Pinpoint the cell where the given text exists, returning its [X, Y] midpoint coordinate. 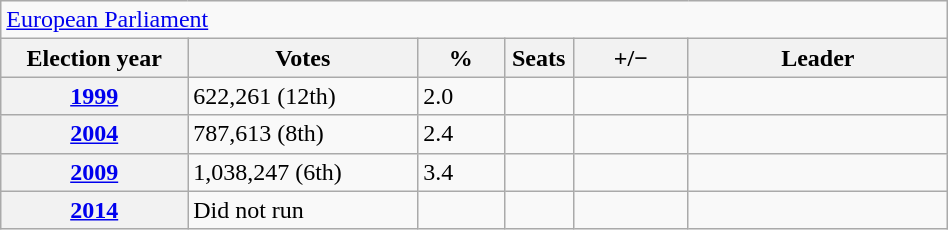
European Parliament [474, 20]
1,038,247 (6th) [303, 172]
2014 [94, 210]
2.4 [461, 134]
3.4 [461, 172]
Seats [538, 58]
787,613 (8th) [303, 134]
622,261 (12th) [303, 96]
1999 [94, 96]
Leader [818, 58]
Did not run [303, 210]
Votes [303, 58]
+/− [630, 58]
Election year [94, 58]
2004 [94, 134]
2009 [94, 172]
2.0 [461, 96]
% [461, 58]
